Capture the cell that displays the provided text and extract its [x, y] central coordinate. 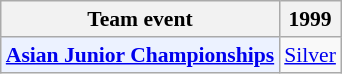
Silver [310, 55]
Asian Junior Championships [140, 55]
Team event [140, 19]
1999 [310, 19]
